Extract the [x, y] coordinate from the center of the cell holding the provided text.  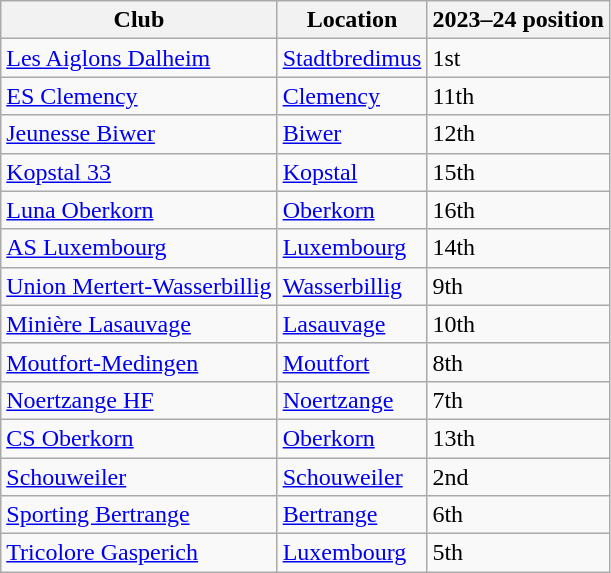
Minière Lasauvage [139, 324]
Moutfort [352, 362]
2nd [518, 477]
Noertzange HF [139, 400]
Moutfort-Medingen [139, 362]
6th [518, 515]
Kopstal [352, 172]
Stadtbredimus [352, 58]
9th [518, 286]
Lasauvage [352, 324]
1st [518, 58]
5th [518, 553]
ES Clemency [139, 96]
Kopstal 33 [139, 172]
Les Aiglons Dalheim [139, 58]
AS Luxembourg [139, 248]
8th [518, 362]
Clemency [352, 96]
11th [518, 96]
Club [139, 20]
16th [518, 210]
13th [518, 438]
Biwer [352, 134]
Location [352, 20]
Tricolore Gasperich [139, 553]
Union Mertert-Wasserbillig [139, 286]
Jeunesse Biwer [139, 134]
15th [518, 172]
Luna Oberkorn [139, 210]
10th [518, 324]
CS Oberkorn [139, 438]
Noertzange [352, 400]
12th [518, 134]
Sporting Bertrange [139, 515]
Bertrange [352, 515]
7th [518, 400]
14th [518, 248]
2023–24 position [518, 20]
Wasserbillig [352, 286]
